Return (X, Y) of the center of cell containing provided text 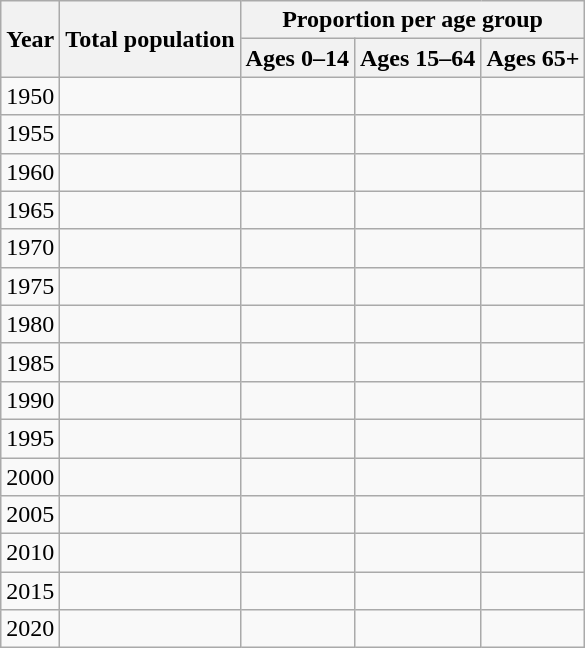
1980 (30, 324)
2010 (30, 553)
1975 (30, 286)
Ages 0–14 (297, 58)
Year (30, 39)
2005 (30, 515)
1965 (30, 210)
2020 (30, 629)
1985 (30, 362)
Ages 65+ (533, 58)
1970 (30, 248)
Total population (150, 39)
1955 (30, 134)
1990 (30, 400)
Proportion per age group (412, 20)
2000 (30, 477)
2015 (30, 591)
Ages 15–64 (417, 58)
1995 (30, 438)
1960 (30, 172)
1950 (30, 96)
